Provide the [X, Y] coordinate of the cell's center where the given text is located.  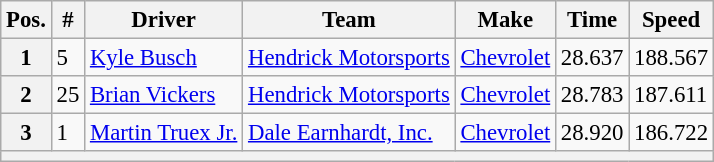
2 [26, 95]
188.567 [672, 58]
Team [349, 20]
25 [68, 95]
Martin Truex Jr. [164, 133]
# [68, 20]
Speed [672, 20]
Dale Earnhardt, Inc. [349, 133]
5 [68, 58]
Pos. [26, 20]
Driver [164, 20]
28.637 [592, 58]
Make [505, 20]
Time [592, 20]
28.783 [592, 95]
186.722 [672, 133]
187.611 [672, 95]
Brian Vickers [164, 95]
28.920 [592, 133]
3 [26, 133]
Kyle Busch [164, 58]
